Extract the [X, Y] coordinate from the center of the cell holding the provided text.  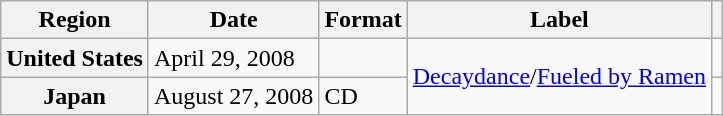
Decaydance/Fueled by Ramen [559, 77]
August 27, 2008 [233, 96]
Region [75, 20]
Format [363, 20]
Date [233, 20]
United States [75, 58]
April 29, 2008 [233, 58]
Label [559, 20]
Japan [75, 96]
CD [363, 96]
